Detect which cell encompasses the target text, then output its [x, y] center coordinate. 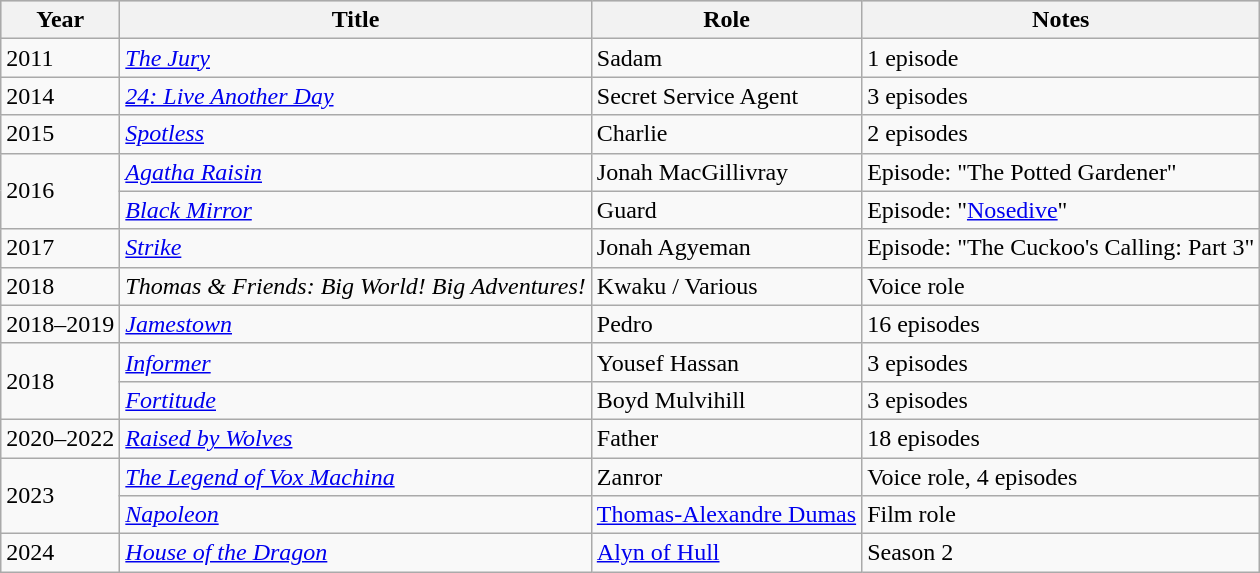
Informer [356, 362]
2017 [60, 248]
24: Live Another Day [356, 96]
2 episodes [1061, 134]
Zanror [726, 477]
Strike [356, 248]
The Legend of Vox Machina [356, 477]
Episode: "The Potted Gardener" [1061, 172]
Year [60, 20]
Black Mirror [356, 210]
Pedro [726, 324]
Thomas-Alexandre Dumas [726, 515]
Yousef Hassan [726, 362]
Voice role [1061, 286]
2023 [60, 496]
2014 [60, 96]
18 episodes [1061, 438]
The Jury [356, 58]
2018–2019 [60, 324]
Boyd Mulvihill [726, 400]
Guard [726, 210]
Episode: "Nosedive" [1061, 210]
2015 [60, 134]
Title [356, 20]
Jamestown [356, 324]
Spotless [356, 134]
Thomas & Friends: Big World! Big Adventures! [356, 286]
Season 2 [1061, 553]
2024 [60, 553]
Charlie [726, 134]
Role [726, 20]
Father [726, 438]
House of the Dragon [356, 553]
2016 [60, 191]
Jonah Agyeman [726, 248]
Raised by Wolves [356, 438]
Sadam [726, 58]
Kwaku / Various [726, 286]
2011 [60, 58]
Agatha Raisin [356, 172]
Notes [1061, 20]
Secret Service Agent [726, 96]
Episode: "The Cuckoo's Calling: Part 3" [1061, 248]
Voice role, 4 episodes [1061, 477]
16 episodes [1061, 324]
Alyn of Hull [726, 553]
1 episode [1061, 58]
Film role [1061, 515]
2020–2022 [60, 438]
Fortitude [356, 400]
Jonah MacGillivray [726, 172]
Napoleon [356, 515]
